Find where the given text appears and provide that cell's center as (X, Y) coordinate. 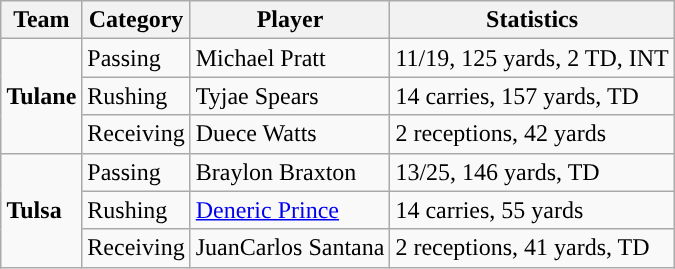
Michael Pratt (290, 58)
Duece Watts (290, 134)
Category (136, 20)
Braylon Braxton (290, 172)
14 carries, 157 yards, TD (532, 96)
13/25, 146 yards, TD (532, 172)
Deneric Prince (290, 210)
Tulsa (42, 210)
Player (290, 20)
Tulane (42, 96)
JuanCarlos Santana (290, 248)
2 receptions, 42 yards (532, 134)
Team (42, 20)
Tyjae Spears (290, 96)
14 carries, 55 yards (532, 210)
11/19, 125 yards, 2 TD, INT (532, 58)
2 receptions, 41 yards, TD (532, 248)
Statistics (532, 20)
